Return the (X, Y) coordinate for the center point of the cell that contains the specified text.  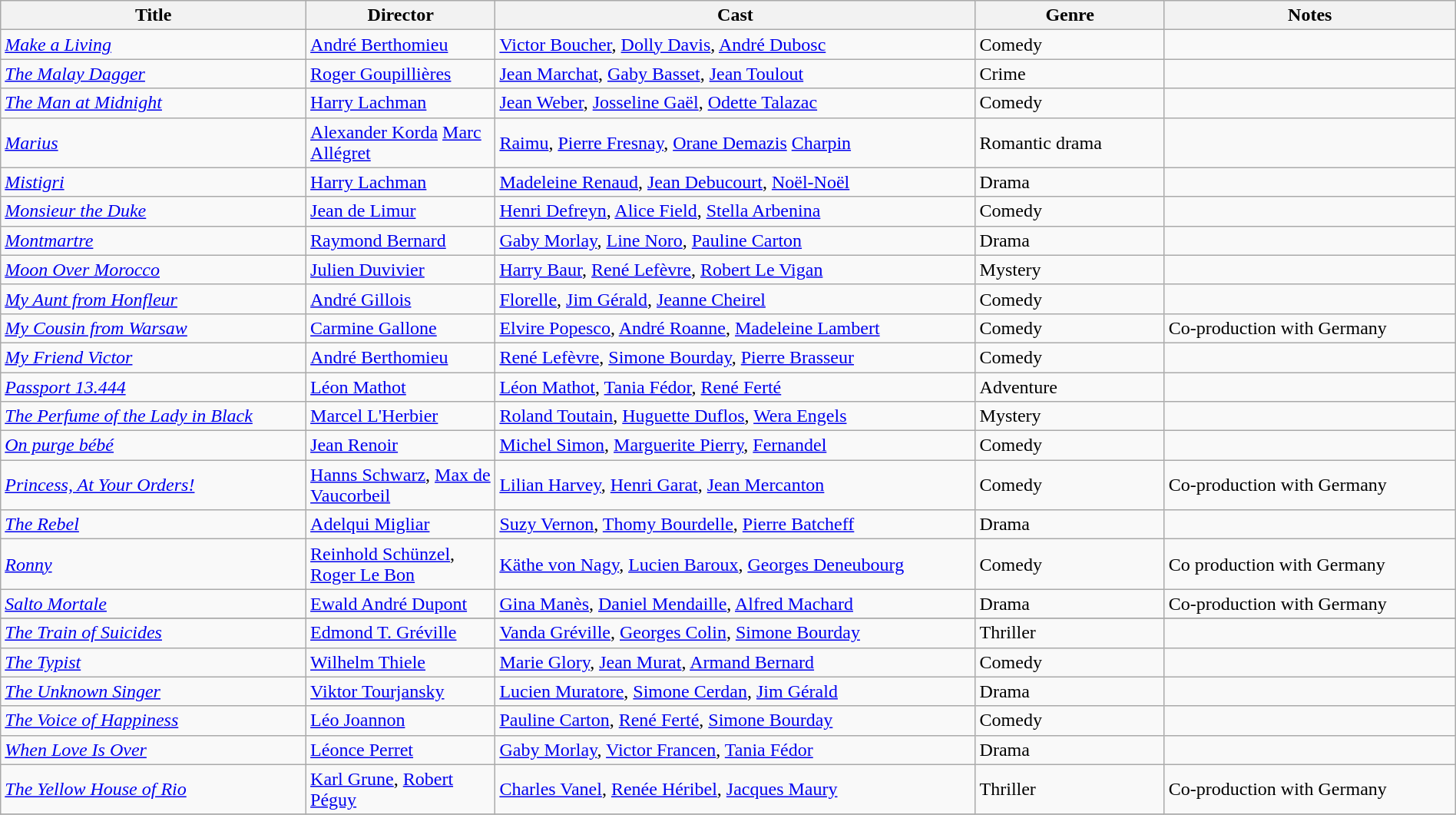
Director (401, 15)
Gaby Morlay, Victor Francen, Tania Fédor (736, 750)
Raimu, Pierre Fresnay, Orane Demazis Charpin (736, 143)
Mistigri (154, 182)
Henri Defreyn, Alice Field, Stella Arbenina (736, 211)
Ewald André Dupont (401, 604)
The Man at Midnight (154, 103)
My Cousin from Warsaw (154, 328)
Monsieur the Duke (154, 211)
The Yellow House of Rio (154, 790)
Léon Mathot, Tania Fédor, René Ferté (736, 386)
Adelqui Migliar (401, 525)
Michel Simon, Marguerite Pierry, Fernandel (736, 446)
Princess, At Your Orders! (154, 485)
Marie Glory, Jean Murat, Armand Bernard (736, 662)
Gaby Morlay, Line Noro, Pauline Carton (736, 240)
The Perfume of the Lady in Black (154, 416)
The Typist (154, 662)
Madeleine Renaud, Jean Debucourt, Noël-Noël (736, 182)
André Gillois (401, 299)
Léonce Perret (401, 750)
The Malay Dagger (154, 74)
Ronny (154, 564)
Jean Marchat, Gaby Basset, Jean Toulout (736, 74)
Roland Toutain, Huguette Duflos, Wera Engels (736, 416)
Raymond Bernard (401, 240)
Moon Over Morocco (154, 270)
Jean Weber, Josseline Gaël, Odette Talazac (736, 103)
Vanda Gréville, Georges Colin, Simone Bourday (736, 633)
Crime (1070, 74)
Florelle, Jim Gérald, Jeanne Cheirel (736, 299)
The Rebel (154, 525)
Lucien Muratore, Simone Cerdan, Jim Gérald (736, 691)
Lilian Harvey, Henri Garat, Jean Mercanton (736, 485)
Gina Manès, Daniel Mendaille, Alfred Machard (736, 604)
Roger Goupillières (401, 74)
Jean Renoir (401, 446)
Carmine Gallone (401, 328)
Make a Living (154, 45)
Karl Grune, Robert Péguy (401, 790)
My Friend Victor (154, 357)
Viktor Tourjansky (401, 691)
Léo Joannon (401, 721)
Wilhelm Thiele (401, 662)
When Love Is Over (154, 750)
The Unknown Singer (154, 691)
Reinhold Schünzel, Roger Le Bon (401, 564)
Notes (1310, 15)
Passport 13.444 (154, 386)
Adventure (1070, 386)
Pauline Carton, René Ferté, Simone Bourday (736, 721)
Marius (154, 143)
Käthe von Nagy, Lucien Baroux, Georges Deneubourg (736, 564)
Title (154, 15)
Charles Vanel, Renée Héribel, Jacques Maury (736, 790)
René Lefèvre, Simone Bourday, Pierre Brasseur (736, 357)
On purge bébé (154, 446)
Cast (736, 15)
Harry Baur, René Lefèvre, Robert Le Vigan (736, 270)
Romantic drama (1070, 143)
Alexander Korda Marc Allégret (401, 143)
Elvire Popesco, André Roanne, Madeleine Lambert (736, 328)
Léon Mathot (401, 386)
Suzy Vernon, Thomy Bourdelle, Pierre Batcheff (736, 525)
Jean de Limur (401, 211)
Genre (1070, 15)
Co production with Germany (1310, 564)
Montmartre (154, 240)
Victor Boucher, Dolly Davis, André Dubosc (736, 45)
The Train of Suicides (154, 633)
My Aunt from Honfleur (154, 299)
Julien Duvivier (401, 270)
Edmond T. Gréville (401, 633)
The Voice of Happiness (154, 721)
Marcel L'Herbier (401, 416)
Hanns Schwarz, Max de Vaucorbeil (401, 485)
Salto Mortale (154, 604)
